Capture the cell that displays the provided text and extract its (X, Y) central coordinate. 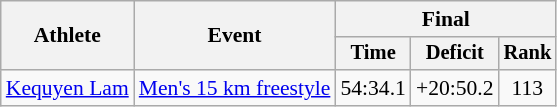
Event (235, 36)
+20:50.2 (455, 88)
Deficit (455, 54)
Rank (528, 54)
Time (372, 54)
Final (446, 19)
113 (528, 88)
54:34.1 (372, 88)
Athlete (68, 36)
Men's 15 km freestyle (235, 88)
Kequyen Lam (68, 88)
